Return the (x, y) coordinate for the center point of the cell that contains the specified text.  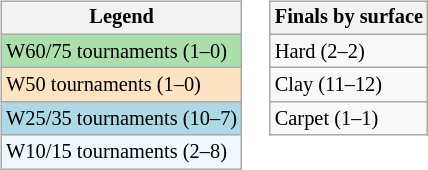
Finals by surface (349, 18)
Clay (11–12) (349, 85)
W50 tournaments (1–0) (122, 85)
W10/15 tournaments (2–8) (122, 152)
Carpet (1–1) (349, 119)
Hard (2–2) (349, 51)
Legend (122, 18)
W60/75 tournaments (1–0) (122, 51)
W25/35 tournaments (10–7) (122, 119)
